Provide the [x, y] coordinate of the cell's center where the given text is located.  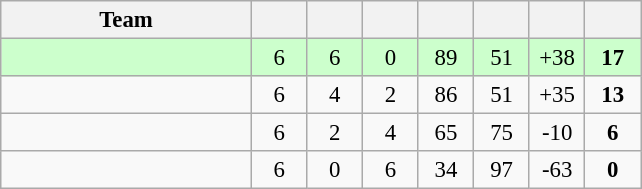
-10 [557, 133]
+38 [557, 58]
97 [502, 170]
17 [613, 58]
75 [502, 133]
-63 [557, 170]
65 [446, 133]
89 [446, 58]
+35 [557, 95]
86 [446, 95]
34 [446, 170]
13 [613, 95]
Team [126, 20]
